Detect which cell encompasses the target text, then output its (x, y) center coordinate. 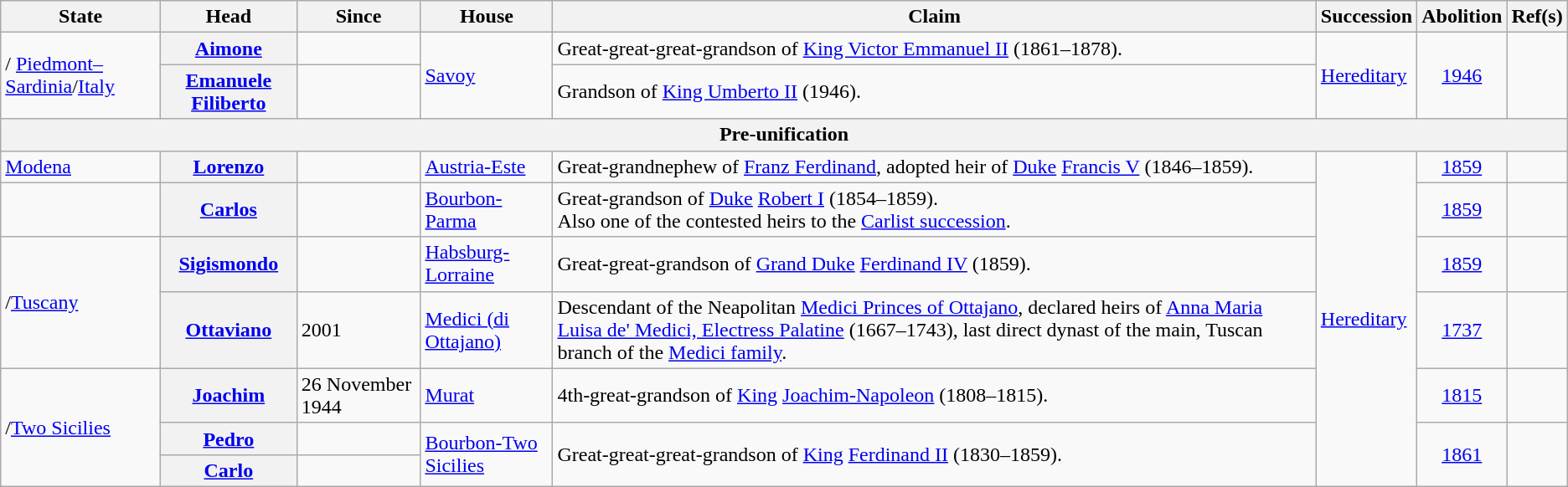
Habsburg-Lorraine (487, 264)
Great-grandson of Duke Robert I (1854–1859).Also one of the contested heirs to the Carlist succession. (935, 209)
/Tuscany (80, 303)
House (487, 17)
Since (358, 17)
/Two Sicilies (80, 427)
Carlo (228, 470)
1946 (1462, 75)
Bourbon-Parma (487, 209)
Pre-unification (784, 135)
Succession (1366, 17)
Great-great-great-grandson of King Ferdinand II (1830–1859). (935, 454)
1737 (1462, 330)
Ottaviano (228, 330)
State (80, 17)
Aimone (228, 49)
Abolition (1462, 17)
Murat (487, 395)
Emanuele Filiberto (228, 92)
Lorenzo (228, 167)
Austria-Este (487, 167)
Joachim (228, 395)
26 November 1944 (358, 395)
Claim (935, 17)
Savoy (487, 75)
Carlos (228, 209)
/ Piedmont–Sardinia/Italy (80, 75)
Head (228, 17)
1861 (1462, 454)
Ref(s) (1537, 17)
1815 (1462, 395)
Great-grandnephew of Franz Ferdinand, adopted heir of Duke Francis V (1846–1859). (935, 167)
4th-great-grandson of King Joachim-Napoleon (1808–1815). (935, 395)
Pedro (228, 438)
Great-great-grandson of Grand Duke Ferdinand IV (1859). (935, 264)
2001 (358, 330)
Grandson of King Umberto II (1946). (935, 92)
Sigismondo (228, 264)
Great-great-great-grandson of King Victor Emmanuel II (1861–1878). (935, 49)
Medici (di Ottajano) (487, 330)
Modena (80, 167)
Bourbon-Two Sicilies (487, 454)
